Find where the given text appears and provide that cell's center as (X, Y) coordinate. 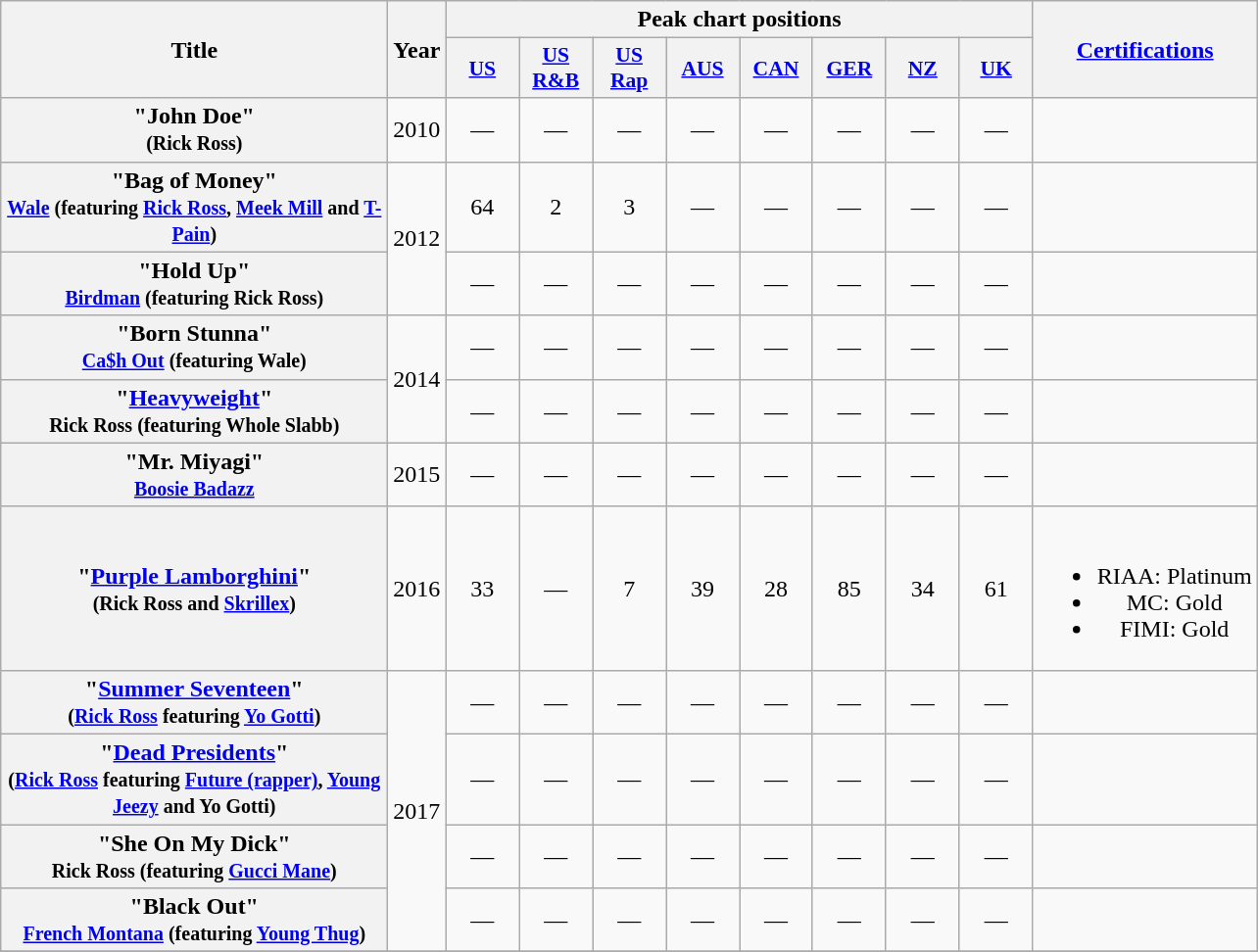
"Dead Presidents"(Rick Ross featuring Future (rapper), Young Jeezy and Yo Gotti) (194, 779)
61 (995, 588)
7 (629, 588)
"Summer Seventeen" (Rick Ross featuring Yo Gotti) (194, 701)
Title (194, 49)
3 (629, 207)
USRap (629, 69)
Year (417, 49)
US (482, 69)
UK (995, 69)
Peak chart positions (739, 20)
2014 (417, 379)
39 (703, 588)
64 (482, 207)
28 (776, 588)
GER (848, 69)
"Purple Lamborghini"(Rick Ross and Skrillex) (194, 588)
2 (556, 207)
"Heavyweight" Rick Ross (featuring Whole Slabb) (194, 411)
"Born Stunna"Ca$h Out (featuring Wale) (194, 347)
"Mr. Miyagi"Boosie Badazz (194, 474)
AUS (703, 69)
"Black Out"French Montana (featuring Young Thug) (194, 921)
RIAA: PlatinumMC: GoldFIMI: Gold (1144, 588)
NZ (923, 69)
"She On My Dick"Rick Ross (featuring Gucci Mane) (194, 856)
34 (923, 588)
CAN (776, 69)
Certifications (1144, 49)
"Hold Up"Birdman (featuring Rick Ross) (194, 284)
2015 (417, 474)
2010 (417, 129)
33 (482, 588)
2016 (417, 588)
USR&B (556, 69)
"John Doe"(Rick Ross) (194, 129)
2012 (417, 239)
85 (848, 588)
"Bag of Money"Wale (featuring Rick Ross, Meek Mill and T-Pain) (194, 207)
2017 (417, 811)
